Return the [x, y] coordinate for the center point of the cell that contains the specified text.  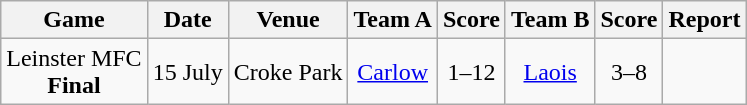
Venue [288, 20]
1–12 [471, 72]
15 July [188, 72]
3–8 [629, 72]
Game [74, 20]
Report [704, 20]
Leinster MFCFinal [74, 72]
Team A [393, 20]
Laois [550, 72]
Team B [550, 20]
Date [188, 20]
Carlow [393, 72]
Croke Park [288, 72]
